Identify which cell holds the provided text, then report its [X, Y] central coordinate. 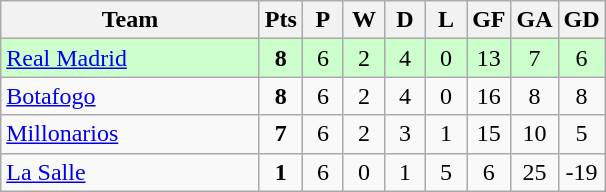
Real Madrid [130, 58]
Pts [280, 20]
16 [489, 96]
D [404, 20]
GD [582, 20]
10 [534, 134]
Team [130, 20]
25 [534, 172]
L [446, 20]
15 [489, 134]
P [322, 20]
3 [404, 134]
GF [489, 20]
13 [489, 58]
-19 [582, 172]
La Salle [130, 172]
Millonarios [130, 134]
GA [534, 20]
W [364, 20]
Botafogo [130, 96]
